Identify which cell holds the provided text, then report its (x, y) central coordinate. 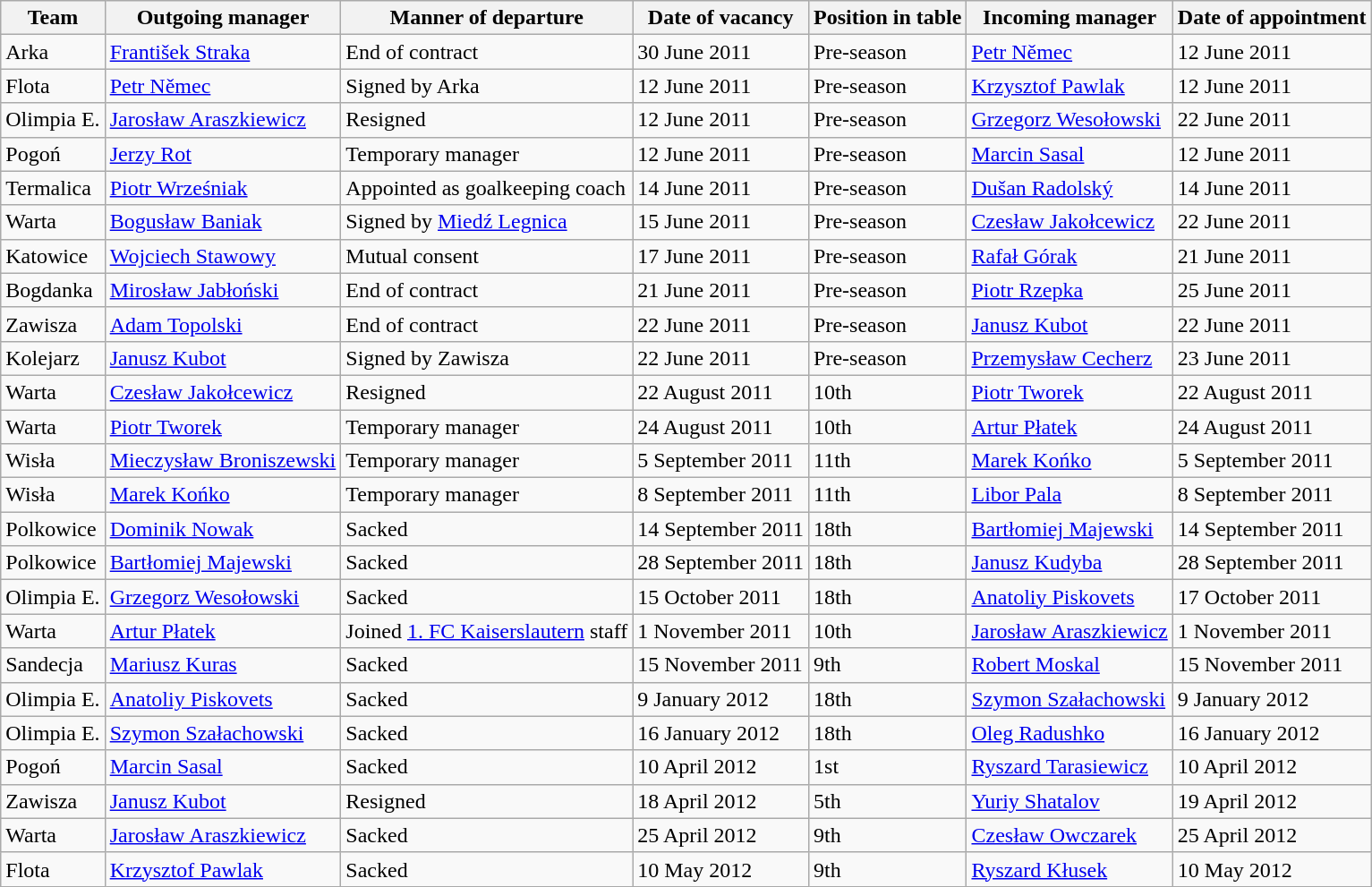
Dominik Nowak (223, 529)
Mutual consent (487, 256)
Appointed as goalkeeping coach (487, 188)
Arka (53, 52)
Sandecja (53, 665)
Piotr Rzepka (1069, 290)
23 June 2011 (1272, 358)
Piotr Wrześniak (223, 188)
Bogusław Baniak (223, 222)
15 October 2011 (721, 597)
Robert Moskal (1069, 665)
Manner of departure (487, 18)
18 April 2012 (721, 801)
1st (888, 767)
Signed by Arka (487, 86)
Ryszard Tarasiewicz (1069, 767)
Wojciech Stawowy (223, 256)
Yuriy Shatalov (1069, 801)
Przemysław Cecherz (1069, 358)
Adam Topolski (223, 324)
Termalica (53, 188)
Janusz Kudyba (1069, 563)
5th (888, 801)
Signed by Miedź Legnica (487, 222)
Katowice (53, 256)
Incoming manager (1069, 18)
Kolejarz (53, 358)
19 April 2012 (1272, 801)
Libor Pala (1069, 495)
15 June 2011 (721, 222)
17 October 2011 (1272, 597)
Mirosław Jabłoński (223, 290)
30 June 2011 (721, 52)
17 June 2011 (721, 256)
Bogdanka (53, 290)
Date of vacancy (721, 18)
Mieczysław Broniszewski (223, 461)
25 June 2011 (1272, 290)
Ryszard Kłusek (1069, 869)
Joined 1. FC Kaiserslautern staff (487, 631)
Czesław Owczarek (1069, 835)
Position in table (888, 18)
Date of appointment (1272, 18)
Oleg Radushko (1069, 733)
Signed by Zawisza (487, 358)
Team (53, 18)
František Straka (223, 52)
Outgoing manager (223, 18)
Jerzy Rot (223, 154)
Mariusz Kuras (223, 665)
Rafał Górak (1069, 256)
Dušan Radolský (1069, 188)
